Output the (X, Y) coordinate of the center of the cell containing the given text.  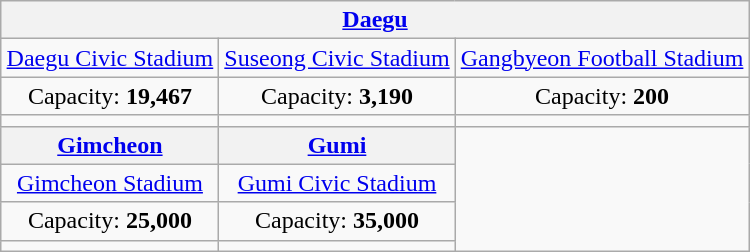
Suseong Civic Stadium (337, 58)
Gangbyeon Football Stadium (602, 58)
Gumi (337, 145)
Capacity: 200 (602, 96)
Gimcheon Stadium (110, 183)
Capacity: 35,000 (337, 221)
Gimcheon (110, 145)
Gumi Civic Stadium (337, 183)
Daegu (375, 20)
Capacity: 19,467 (110, 96)
Capacity: 3,190 (337, 96)
Daegu Civic Stadium (110, 58)
Capacity: 25,000 (110, 221)
